Provide the [x, y] coordinate of the cell's center where the given text is located.  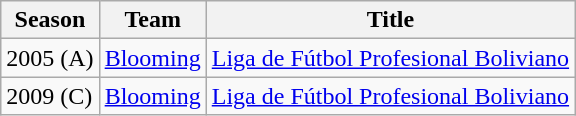
Season [50, 20]
Team [152, 20]
Title [390, 20]
2005 (A) [50, 58]
2009 (C) [50, 96]
